From the cell containing the given text, extract its center point as (x, y) coordinate. 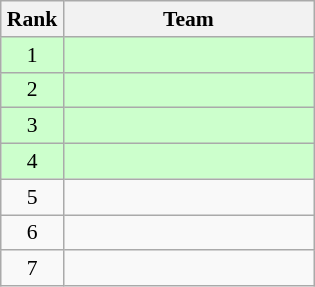
Team (188, 19)
5 (32, 197)
Rank (32, 19)
4 (32, 162)
2 (32, 90)
1 (32, 55)
7 (32, 269)
6 (32, 233)
3 (32, 126)
